For the text-containing cell, return its midpoint in [x, y] coordinate format. 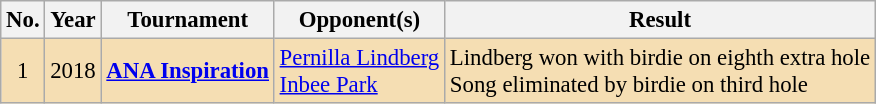
ANA Inspiration [188, 72]
1 [23, 72]
Lindberg won with birdie on eighth extra holeSong eliminated by birdie on third hole [660, 72]
Year [73, 20]
No. [23, 20]
Tournament [188, 20]
Result [660, 20]
Pernilla Lindberg Inbee Park [359, 72]
2018 [73, 72]
Opponent(s) [359, 20]
